Search for the cell housing the specified text and yield its (x, y) center coordinate. 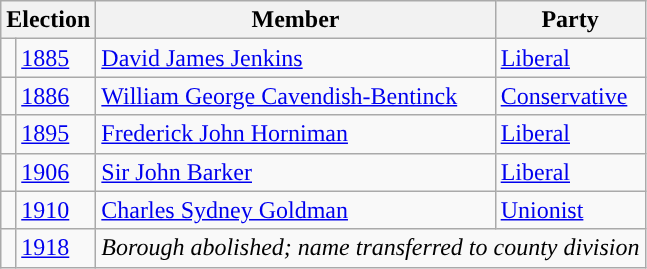
1886 (56, 96)
1910 (56, 210)
Unionist (570, 210)
Party (570, 20)
Frederick John Horniman (296, 134)
Conservative (570, 96)
David James Jenkins (296, 58)
Member (296, 20)
Sir John Barker (296, 172)
Election (48, 20)
1885 (56, 58)
1918 (56, 248)
Charles Sydney Goldman (296, 210)
1895 (56, 134)
Borough abolished; name transferred to county division (370, 248)
1906 (56, 172)
William George Cavendish-Bentinck (296, 96)
